Search for the cell housing the specified text and yield its (x, y) center coordinate. 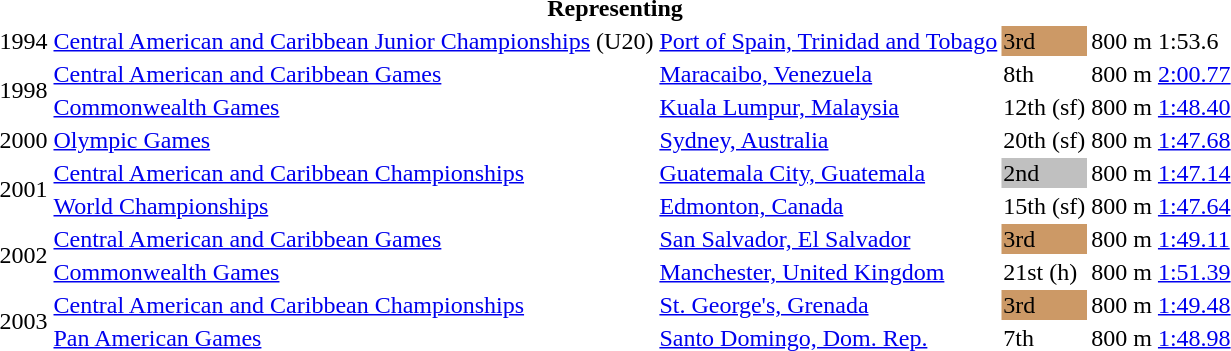
Central American and Caribbean Junior Championships (U20) (354, 41)
21st (h) (1044, 272)
San Salvador, El Salvador (828, 239)
Manchester, United Kingdom (828, 272)
Port of Spain, Trinidad and Tobago (828, 41)
Edmonton, Canada (828, 206)
World Championships (354, 206)
20th (sf) (1044, 140)
Maracaibo, Venezuela (828, 74)
15th (sf) (1044, 206)
8th (1044, 74)
12th (sf) (1044, 107)
2nd (1044, 173)
Sydney, Australia (828, 140)
Olympic Games (354, 140)
St. George's, Grenada (828, 305)
Guatemala City, Guatemala (828, 173)
Kuala Lumpur, Malaysia (828, 107)
